Identify which cell holds the provided text, then report its (X, Y) central coordinate. 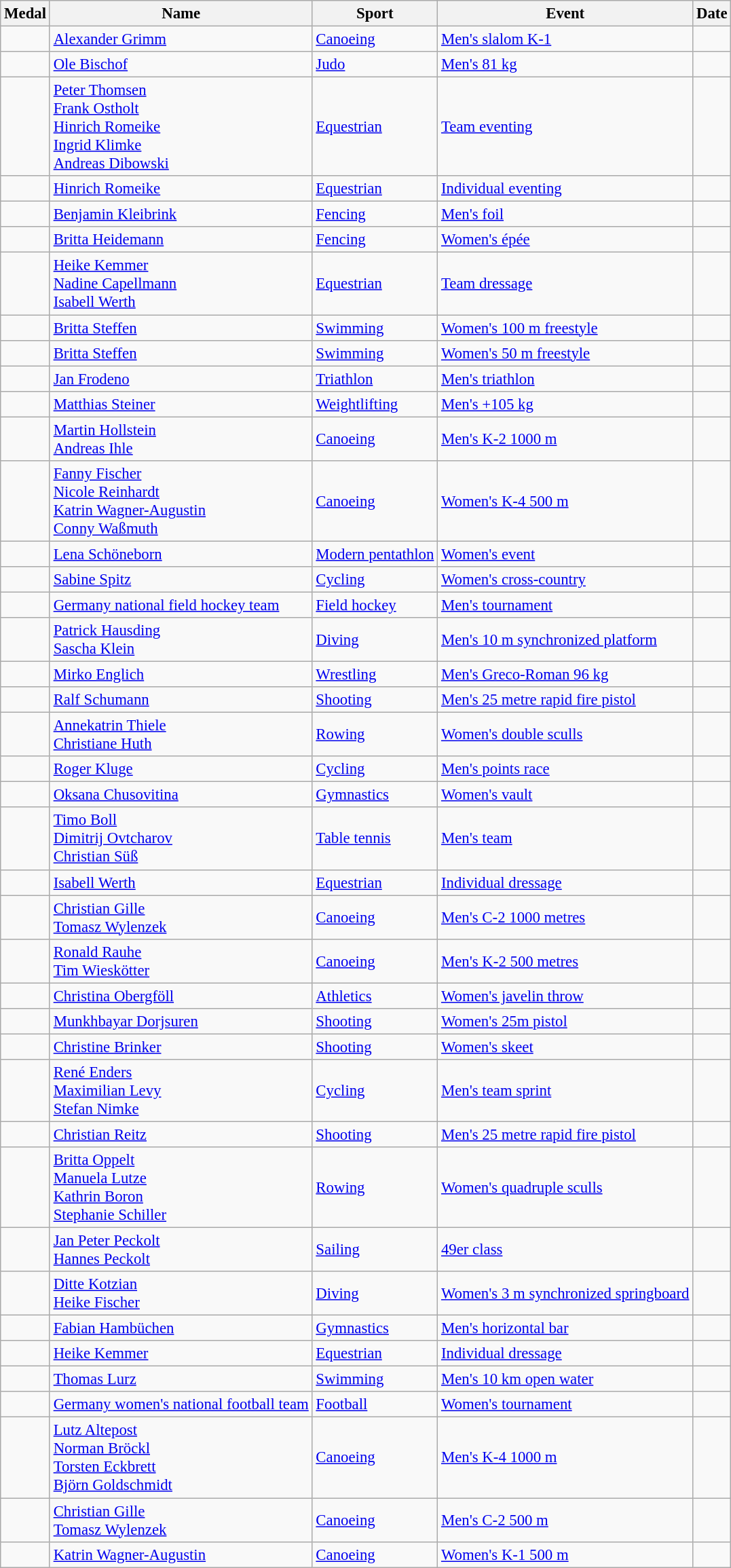
Field hockey (375, 605)
Team eventing (565, 127)
Men's K-4 1000 m (565, 1458)
Table tennis (375, 839)
Triathlon (375, 379)
Matthias Steiner (181, 404)
Women's épée (565, 240)
Lena Schöneborn (181, 554)
Event (565, 14)
Isabell Werth (181, 882)
Women's 3 m synchronized springboard (565, 1294)
Women's quadruple sculls (565, 1188)
Fanny FischerNicole ReinhardtKatrin Wagner-AugustinConny Waßmuth (181, 501)
Men's Greco-Roman 96 kg (565, 675)
Men's +105 kg (565, 404)
Jan Peter PeckoltHannes Peckolt (181, 1250)
Britta Heidemann (181, 240)
Women's 100 m freestyle (565, 328)
Patrick HausdingSascha Klein (181, 639)
Men's slalom K-1 (565, 39)
Lutz AltepostNorman BröcklTorsten EckbrettBjörn Goldschmidt (181, 1458)
Munkhbayar Dorjsuren (181, 1022)
Peter ThomsenFrank OstholtHinrich RomeikeIngrid KlimkeAndreas Dibowski (181, 127)
Sabine Spitz (181, 580)
Men's 10 km open water (565, 1379)
Men's foil (565, 214)
Women's event (565, 554)
Name (181, 14)
Roger Kluge (181, 769)
Wrestling (375, 675)
Football (375, 1404)
Men's 10 m synchronized platform (565, 639)
Athletics (375, 996)
Modern pentathlon (375, 554)
Mirko Englich (181, 675)
Men's points race (565, 769)
Men's K-2 500 metres (565, 961)
Oksana Chusovitina (181, 795)
Men's team (565, 839)
Men's C-2 500 m (565, 1520)
Women's vault (565, 795)
Jan Frodeno (181, 379)
Men's C-2 1000 metres (565, 918)
Fabian Hambüchen (181, 1328)
Thomas Lurz (181, 1379)
Women's skeet (565, 1047)
Christine Brinker (181, 1047)
Heike Kemmer Nadine CapellmannIsabell Werth (181, 284)
49er class (565, 1250)
Ralf Schumann (181, 700)
Annekatrin ThieleChristiane Huth (181, 734)
Judo (375, 64)
Women's K-1 500 m (565, 1554)
Alexander Grimm (181, 39)
Men's team sprint (565, 1091)
Christian Reitz (181, 1134)
Team dressage (565, 284)
Medal (26, 14)
Women's 25m pistol (565, 1022)
Martin HollsteinAndreas Ihle (181, 438)
Women's 50 m freestyle (565, 353)
Germany women's national football team (181, 1404)
Individual eventing (565, 189)
Heike Kemmer (181, 1354)
Date (712, 14)
Germany national field hockey team (181, 605)
Britta OppeltManuela LutzeKathrin BoronStephanie Schiller (181, 1188)
Weightlifting (375, 404)
Ronald Rauhe Tim Wieskötter (181, 961)
Women's K-4 500 m (565, 501)
Ditte KotzianHeike Fischer (181, 1294)
Women's javelin throw (565, 996)
Women's tournament (565, 1404)
Men's tournament (565, 605)
Men's triathlon (565, 379)
Sailing (375, 1250)
Men's horizontal bar (565, 1328)
Women's double sculls (565, 734)
Sport (375, 14)
Katrin Wagner-Augustin (181, 1554)
René EndersMaximilian LevyStefan Nimke (181, 1091)
Benjamin Kleibrink (181, 214)
Hinrich Romeike (181, 189)
Women's cross-country (565, 580)
Men's K-2 1000 m (565, 438)
Ole Bischof (181, 64)
Timo BollDimitrij OvtcharovChristian Süß (181, 839)
Men's 81 kg (565, 64)
Christina Obergföll (181, 996)
